Scan for the cell matching the given text and deliver its (x, y) coordinate at center. 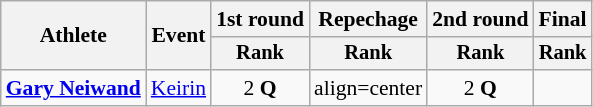
1st round (260, 19)
Keirin (178, 88)
Final (563, 19)
Athlete (74, 36)
Gary Neiwand (74, 88)
align=center (368, 88)
2nd round (480, 19)
Event (178, 36)
Repechage (368, 19)
